For the text-containing cell, return its midpoint in (x, y) coordinate format. 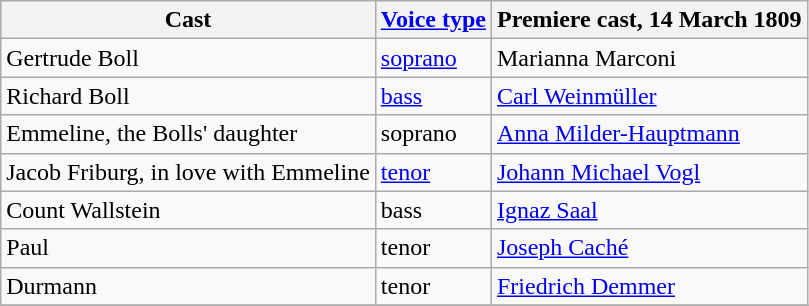
Ignaz Saal (649, 210)
Johann Michael Vogl (649, 172)
Joseph Caché (649, 248)
Jacob Friburg, in love with Emmeline (188, 172)
Emmeline, the Bolls' daughter (188, 134)
Friedrich Demmer (649, 286)
Durmann (188, 286)
Richard Boll (188, 96)
Premiere cast, 14 March 1809 (649, 20)
Voice type (433, 20)
Paul (188, 248)
Gertrude Boll (188, 58)
Anna Milder-Hauptmann (649, 134)
Carl Weinmüller (649, 96)
Marianna Marconi (649, 58)
Cast (188, 20)
Count Wallstein (188, 210)
